Detect which cell encompasses the target text, then output its [X, Y] center coordinate. 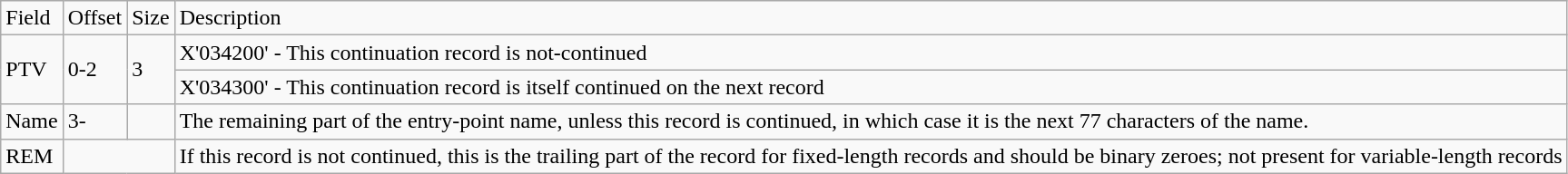
Name [32, 121]
3- [94, 121]
3 [151, 70]
X'034200' - This continuation record is not-continued [871, 53]
Field [32, 18]
X'034300' - This continuation record is itself continued on the next record [871, 87]
Size [151, 18]
The remaining part of the entry-point name, unless this record is continued, in which case it is the next 77 characters of the name. [871, 121]
Offset [94, 18]
REM [32, 156]
PTV [32, 70]
0-2 [94, 70]
Description [871, 18]
